Find where the given text appears and provide that cell's center as (X, Y) coordinate. 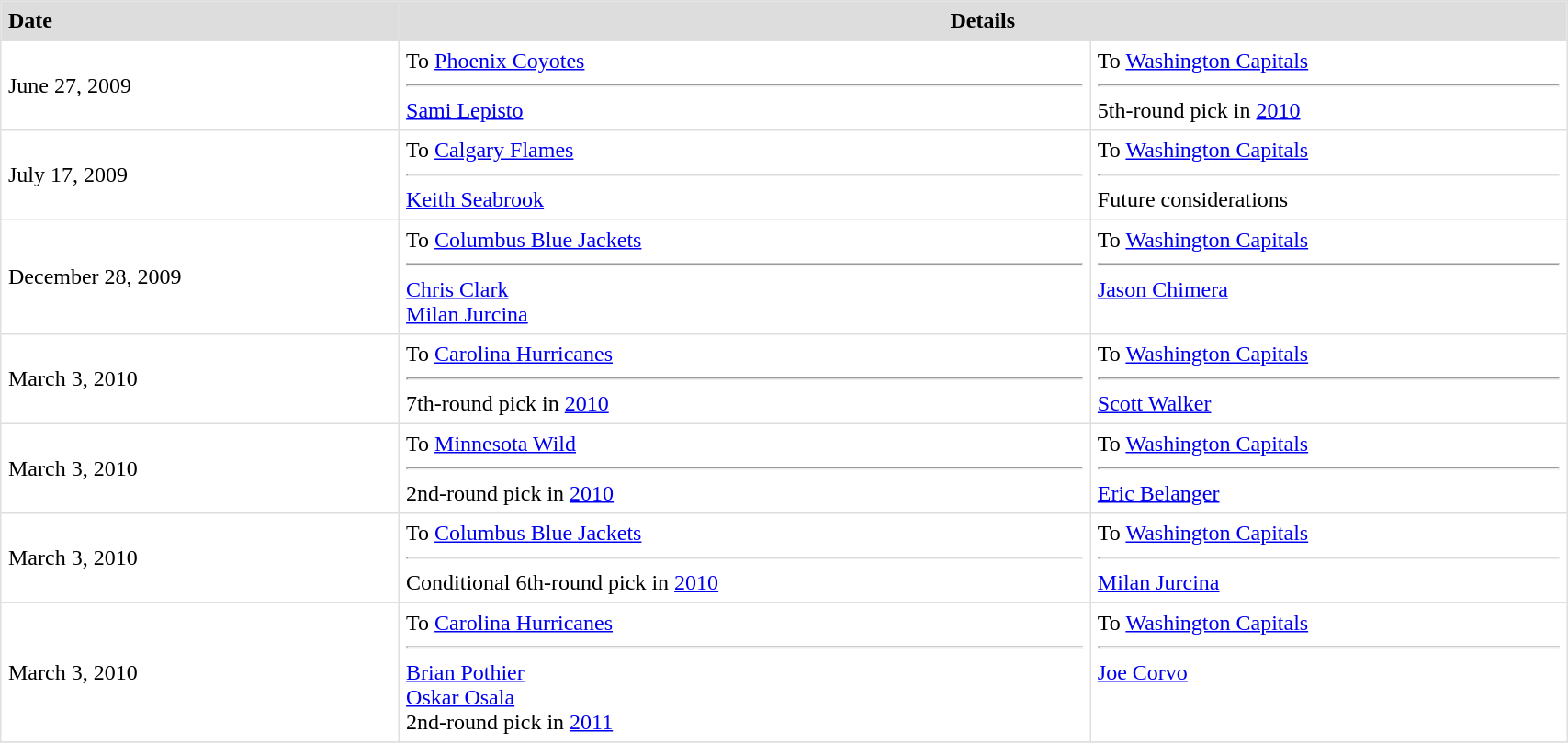
To Calgary Flames Keith Seabrook (744, 175)
To Minnesota Wild 2nd-round pick in 2010 (744, 468)
June 27, 2009 (200, 85)
To Washington Capitals Joe Corvo (1328, 672)
To Washington Capitals Eric Belanger (1328, 468)
December 28, 2009 (200, 276)
Date (200, 21)
To Washington Capitals Scott Walker (1328, 379)
To Phoenix Coyotes Sami Lepisto (744, 85)
To Washington Capitals Milan Jurcina (1328, 558)
July 17, 2009 (200, 175)
To Washington Capitals Jason Chimera (1328, 276)
To Washington Capitals Future considerations (1328, 175)
To Carolina Hurricanes 7th-round pick in 2010 (744, 379)
To Carolina Hurricanes Brian PothierOskar Osala2nd-round pick in 2011 (744, 672)
To Columbus Blue Jackets Chris ClarkMilan Jurcina (744, 276)
To Columbus Blue Jackets Conditional 6th-round pick in 2010 (744, 558)
To Washington Capitals 5th-round pick in 2010 (1328, 85)
Details (983, 21)
